Determine the [x, y] coordinate at the center of the cell enclosing the given text.  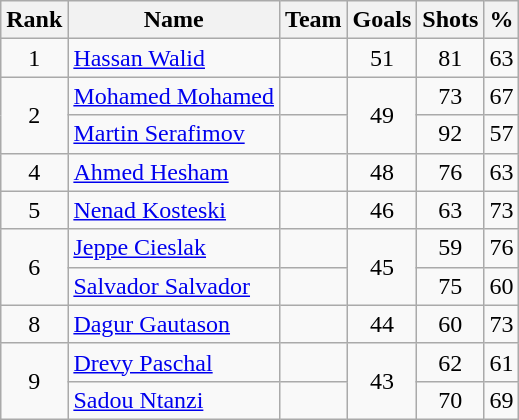
49 [382, 115]
Rank [34, 20]
61 [502, 362]
57 [502, 134]
Dagur Gautason [174, 324]
59 [450, 248]
67 [502, 96]
43 [382, 381]
Hassan Walid [174, 58]
44 [382, 324]
51 [382, 58]
Ahmed Hesham [174, 172]
Name [174, 20]
1 [34, 58]
Team [314, 20]
4 [34, 172]
81 [450, 58]
Drevy Paschal [174, 362]
Sadou Ntanzi [174, 400]
Martin Serafimov [174, 134]
Nenad Kosteski [174, 210]
9 [34, 381]
48 [382, 172]
Jeppe Cieslak [174, 248]
62 [450, 362]
2 [34, 115]
6 [34, 267]
Goals [382, 20]
Salvador Salvador [174, 286]
75 [450, 286]
% [502, 20]
8 [34, 324]
69 [502, 400]
Shots [450, 20]
46 [382, 210]
45 [382, 267]
5 [34, 210]
92 [450, 134]
70 [450, 400]
Mohamed Mohamed [174, 96]
